Search for the cell housing the specified text and yield its [x, y] center coordinate. 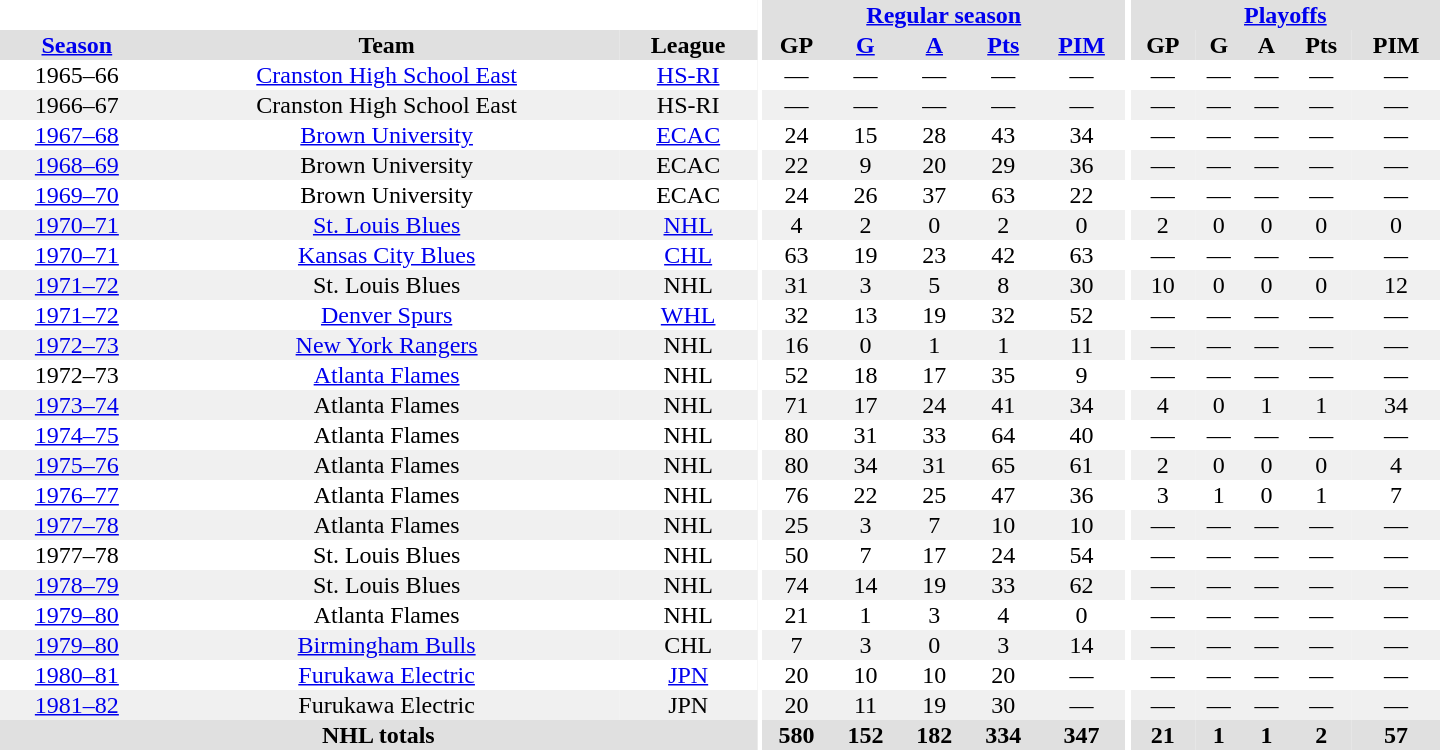
8 [1004, 285]
35 [1004, 375]
74 [796, 585]
Playoffs [1286, 15]
18 [866, 375]
1967–68 [77, 135]
1978–79 [77, 585]
40 [1082, 435]
New York Rangers [387, 345]
65 [1004, 465]
42 [1004, 255]
1973–74 [77, 405]
Birmingham Bulls [387, 645]
Team [387, 45]
41 [1004, 405]
47 [1004, 495]
1975–76 [77, 465]
50 [796, 555]
1969–70 [77, 195]
Regular season [944, 15]
Denver Spurs [387, 315]
1965–66 [77, 75]
1968–69 [77, 165]
62 [1082, 585]
37 [934, 195]
16 [796, 345]
580 [796, 735]
15 [866, 135]
League [688, 45]
61 [1082, 465]
1981–82 [77, 705]
12 [1396, 285]
76 [796, 495]
Season [77, 45]
Kansas City Blues [387, 255]
152 [866, 735]
WHL [688, 315]
1966–67 [77, 105]
64 [1004, 435]
334 [1004, 735]
347 [1082, 735]
5 [934, 285]
23 [934, 255]
NHL totals [378, 735]
57 [1396, 735]
1980–81 [77, 675]
182 [934, 735]
43 [1004, 135]
29 [1004, 165]
1974–75 [77, 435]
71 [796, 405]
28 [934, 135]
13 [866, 315]
1976–77 [77, 495]
54 [1082, 555]
26 [866, 195]
